Find where the given text appears and provide that cell's center as [X, Y] coordinate. 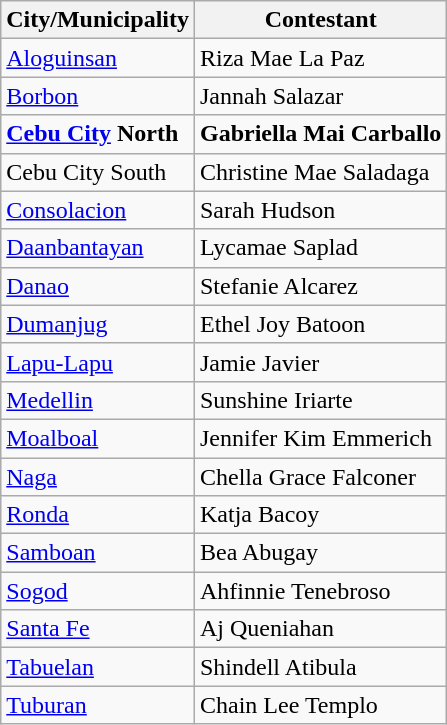
Jamie Javier [320, 362]
Riza Mae La Paz [320, 58]
Aloguinsan [98, 58]
Medellin [98, 400]
Chain Lee Templo [320, 705]
City/Municipality [98, 20]
Consolacion [98, 210]
Shindell Atibula [320, 667]
Danao [98, 286]
Katja Bacoy [320, 515]
Contestant [320, 20]
Naga [98, 477]
Ethel Joy Batoon [320, 324]
Christine Mae Saladaga [320, 172]
Lycamae Saplad [320, 248]
Gabriella Mai Carballo [320, 134]
Bea Abugay [320, 553]
Cebu City North [98, 134]
Sarah Hudson [320, 210]
Lapu-Lapu [98, 362]
Tuburan [98, 705]
Aj Queniahan [320, 629]
Jennifer Kim Emmerich [320, 438]
Moalboal [98, 438]
Borbon [98, 96]
Dumanjug [98, 324]
Tabuelan [98, 667]
Santa Fe [98, 629]
Daanbantayan [98, 248]
Cebu City South [98, 172]
Sunshine Iriarte [320, 400]
Ahfinnie Tenebroso [320, 591]
Stefanie Alcarez [320, 286]
Sogod [98, 591]
Samboan [98, 553]
Chella Grace Falconer [320, 477]
Ronda [98, 515]
Jannah Salazar [320, 96]
